Detect which cell encompasses the target text, then output its [x, y] center coordinate. 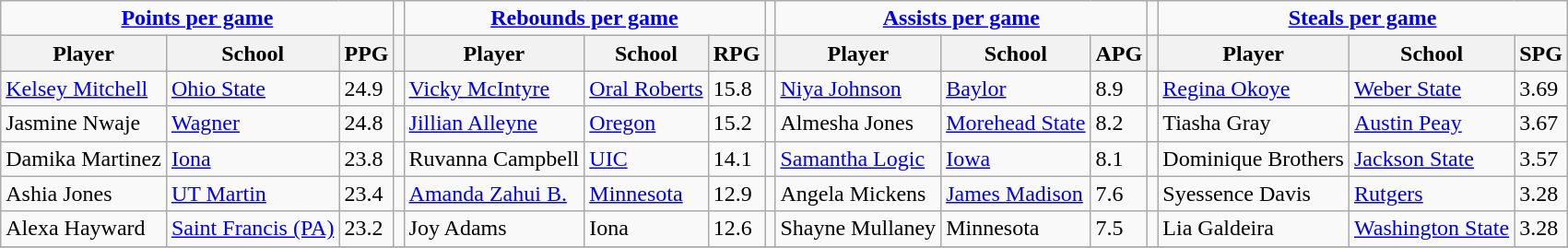
Weber State [1431, 89]
Tiasha Gray [1254, 124]
Niya Johnson [858, 89]
8.9 [1119, 89]
Washington State [1431, 229]
Ruvanna Campbell [494, 159]
3.57 [1541, 159]
Almesha Jones [858, 124]
Angela Mickens [858, 194]
Rutgers [1431, 194]
23.4 [367, 194]
Oregon [646, 124]
PPG [367, 53]
Saint Francis (PA) [253, 229]
Ohio State [253, 89]
Dominique Brothers [1254, 159]
14.1 [737, 159]
7.6 [1119, 194]
7.5 [1119, 229]
15.8 [737, 89]
3.69 [1541, 89]
Steals per game [1362, 18]
23.8 [367, 159]
Amanda Zahui B. [494, 194]
Baylor [1016, 89]
Shayne Mullaney [858, 229]
12.6 [737, 229]
24.9 [367, 89]
Jillian Alleyne [494, 124]
12.9 [737, 194]
Points per game [197, 18]
23.2 [367, 229]
24.8 [367, 124]
Rebounds per game [584, 18]
Lia Galdeira [1254, 229]
RPG [737, 53]
Jackson State [1431, 159]
Samantha Logic [858, 159]
Jasmine Nwaje [84, 124]
Kelsey Mitchell [84, 89]
Assists per game [961, 18]
8.2 [1119, 124]
Iowa [1016, 159]
Austin Peay [1431, 124]
Wagner [253, 124]
Morehead State [1016, 124]
8.1 [1119, 159]
Ashia Jones [84, 194]
Damika Martinez [84, 159]
15.2 [737, 124]
Vicky McIntyre [494, 89]
3.67 [1541, 124]
Alexa Hayward [84, 229]
SPG [1541, 53]
Regina Okoye [1254, 89]
UIC [646, 159]
APG [1119, 53]
Joy Adams [494, 229]
Oral Roberts [646, 89]
UT Martin [253, 194]
James Madison [1016, 194]
Syessence Davis [1254, 194]
